Identify which cell holds the provided text, then report its (X, Y) central coordinate. 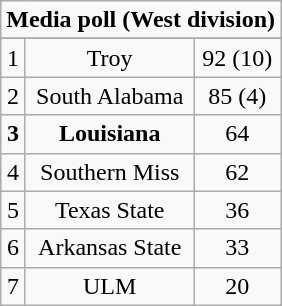
2 (14, 96)
Southern Miss (110, 172)
Troy (110, 58)
4 (14, 172)
85 (4) (237, 96)
5 (14, 210)
Texas State (110, 210)
64 (237, 134)
Media poll (West division) (141, 20)
3 (14, 134)
1 (14, 58)
South Alabama (110, 96)
36 (237, 210)
Louisiana (110, 134)
33 (237, 248)
Arkansas State (110, 248)
ULM (110, 286)
20 (237, 286)
92 (10) (237, 58)
62 (237, 172)
7 (14, 286)
6 (14, 248)
